Find where the given text appears and provide that cell's center as [X, Y] coordinate. 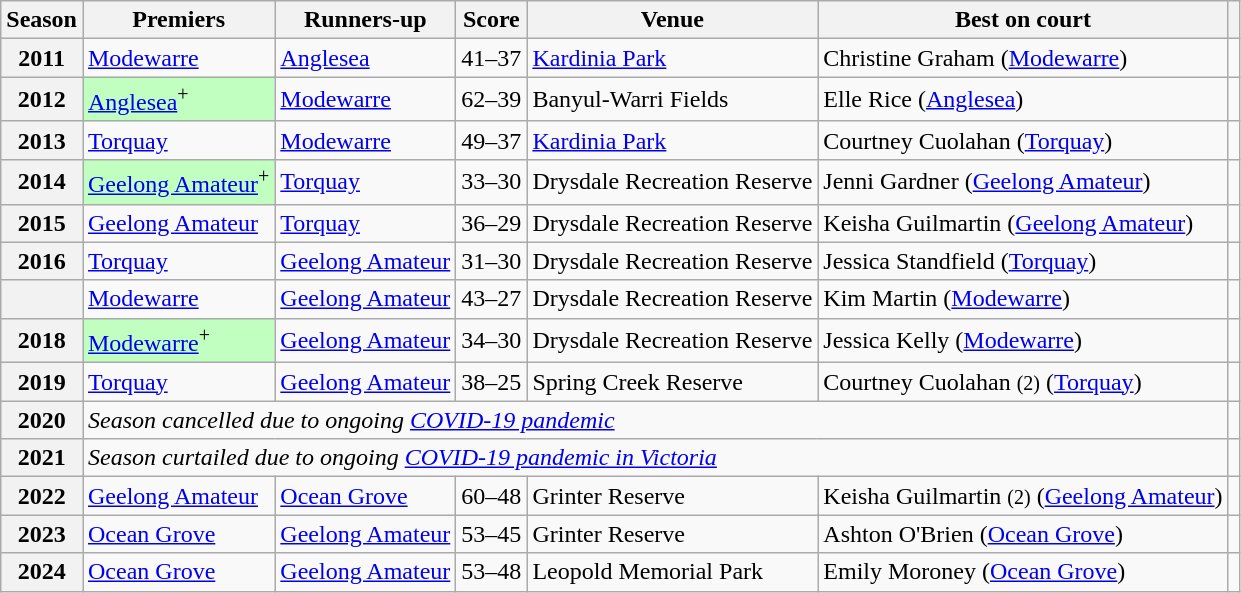
Modewarre+ [178, 340]
2021 [42, 458]
Anglesea [366, 58]
53–45 [492, 534]
2020 [42, 420]
Leopold Memorial Park [672, 572]
49–37 [492, 140]
Kim Martin (Modewarre) [1023, 299]
Best on court [1023, 20]
Score [492, 20]
Jessica Kelly (Modewarre) [1023, 340]
2019 [42, 382]
Courtney Cuolahan (Torquay) [1023, 140]
2013 [42, 140]
Runners-up [366, 20]
41–37 [492, 58]
Season [42, 20]
Premiers [178, 20]
2016 [42, 261]
Spring Creek Reserve [672, 382]
60–48 [492, 496]
62–39 [492, 100]
Jenni Gardner (Geelong Amateur) [1023, 182]
31–30 [492, 261]
Keisha Guilmartin (2) (Geelong Amateur) [1023, 496]
Christine Graham (Modewarre) [1023, 58]
2012 [42, 100]
Ashton O'Brien (Ocean Grove) [1023, 534]
Banyul-Warri Fields [672, 100]
43–27 [492, 299]
Keisha Guilmartin (Geelong Amateur) [1023, 223]
2018 [42, 340]
2024 [42, 572]
2011 [42, 58]
33–30 [492, 182]
Season cancelled due to ongoing COVID-19 pandemic [655, 420]
36–29 [492, 223]
Elle Rice (Anglesea) [1023, 100]
Venue [672, 20]
Emily Moroney (Ocean Grove) [1023, 572]
2022 [42, 496]
34–30 [492, 340]
Jessica Standfield (Torquay) [1023, 261]
Season curtailed due to ongoing COVID-19 pandemic in Victoria [655, 458]
Geelong Amateur+ [178, 182]
2015 [42, 223]
2014 [42, 182]
Anglesea+ [178, 100]
2023 [42, 534]
38–25 [492, 382]
53–48 [492, 572]
Courtney Cuolahan (2) (Torquay) [1023, 382]
